Determine the (x, y) coordinate at the center of the cell enclosing the given text.  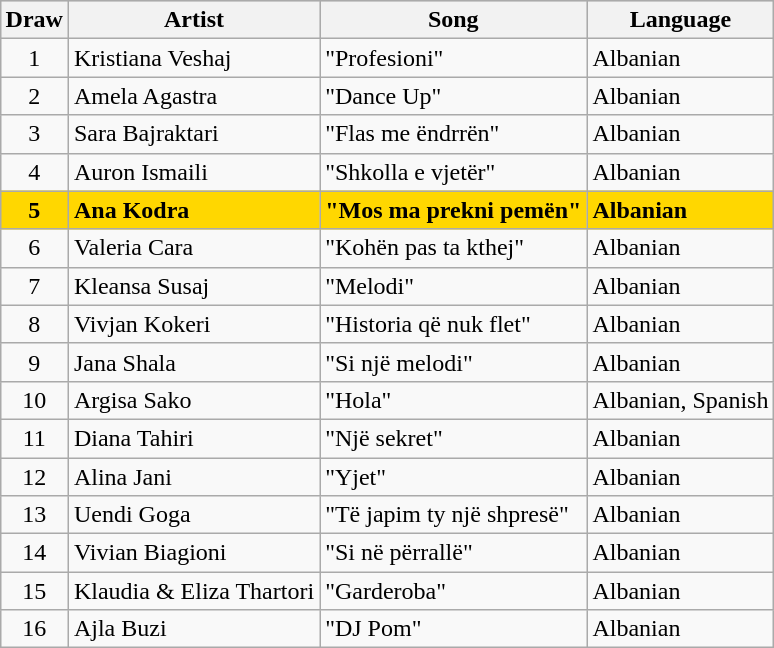
"Profesioni" (454, 58)
"Të japim ty një shpresë" (454, 515)
"Melodi" (454, 286)
"Historia që nuk flet" (454, 324)
2 (34, 96)
"DJ Pom" (454, 629)
"Mos ma prekni pemën" (454, 210)
Language (680, 20)
Valeria Cara (194, 248)
1 (34, 58)
6 (34, 248)
Vivian Biagioni (194, 553)
"Dance Up" (454, 96)
Kleansa Susaj (194, 286)
Uendi Goga (194, 515)
10 (34, 400)
Vivjan Kokeri (194, 324)
7 (34, 286)
"Si një melodi" (454, 362)
Alina Jani (194, 477)
"Një sekret" (454, 438)
3 (34, 134)
Draw (34, 20)
5 (34, 210)
12 (34, 477)
"Shkolla e vjetër" (454, 172)
Argisa Sako (194, 400)
"Flas me ëndrrën" (454, 134)
"Yjet" (454, 477)
"Garderoba" (454, 591)
Ajla Buzi (194, 629)
Klaudia & Eliza Thartori (194, 591)
13 (34, 515)
11 (34, 438)
8 (34, 324)
"Kohën pas ta kthej" (454, 248)
Song (454, 20)
Ana Kodra (194, 210)
14 (34, 553)
4 (34, 172)
Auron Ismaili (194, 172)
Jana Shala (194, 362)
"Si në përrallë" (454, 553)
Diana Tahiri (194, 438)
Amela Agastra (194, 96)
9 (34, 362)
Artist (194, 20)
15 (34, 591)
Kristiana Veshaj (194, 58)
"Hola" (454, 400)
16 (34, 629)
Albanian, Spanish (680, 400)
Sara Bajraktari (194, 134)
